Pinpoint the cell where the given text exists, returning its (x, y) midpoint coordinate. 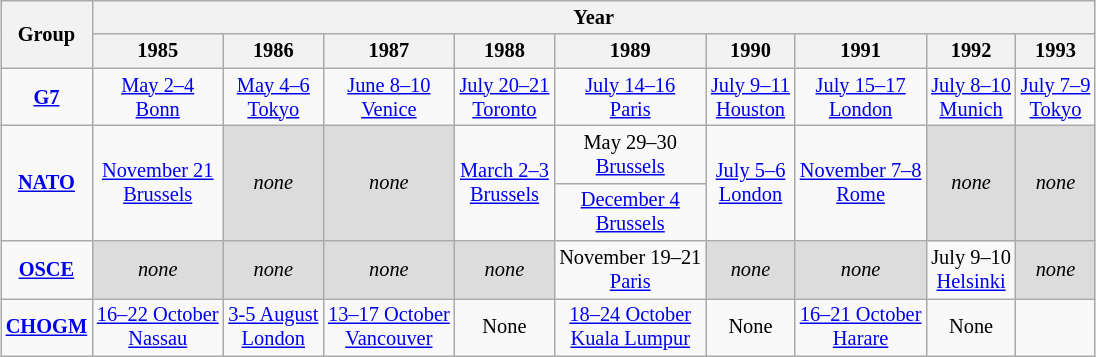
June 8–10 Venice (388, 97)
1993 (1056, 51)
November 21 Brussels (158, 182)
OSCE (46, 270)
May 2–4 Bonn (158, 97)
16–21 October Harare (860, 327)
July 14–16 Paris (630, 97)
CHOGM (46, 327)
13–17 October Vancouver (388, 327)
1990 (750, 51)
November 7–8 Rome (860, 182)
1989 (630, 51)
July 9–11 Houston (750, 97)
July 7–9 Tokyo (1056, 97)
December 4 Brussels (630, 212)
1988 (505, 51)
1985 (158, 51)
G7 (46, 97)
July 20–21 Toronto (505, 97)
May 29–30 Brussels (630, 154)
July 9–10 Helsinki (971, 270)
1992 (971, 51)
Year (594, 17)
July 15–17 London (860, 97)
May 4–6 Tokyo (273, 97)
3-5 August London (273, 327)
1986 (273, 51)
November 19–21 Paris (630, 270)
July 5–6 London (750, 182)
July 8–10 Munich (971, 97)
NATO (46, 182)
Group (46, 34)
March 2–3 Brussels (505, 182)
1987 (388, 51)
1991 (860, 51)
18–24 October Kuala Lumpur (630, 327)
16–22 October Nassau (158, 327)
